Capture the cell that displays the provided text and extract its [x, y] central coordinate. 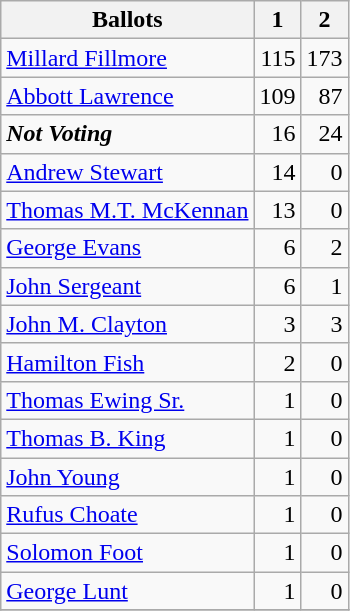
Hamilton Fish [128, 362]
George Lunt [128, 591]
Solomon Foot [128, 553]
24 [324, 134]
George Evans [128, 248]
115 [278, 58]
173 [324, 58]
14 [278, 172]
87 [324, 96]
John Sergeant [128, 286]
Millard Fillmore [128, 58]
Thomas M.T. McKennan [128, 210]
Rufus Choate [128, 515]
Not Voting [128, 134]
Andrew Stewart [128, 172]
Thomas Ewing Sr. [128, 400]
109 [278, 96]
Ballots [128, 20]
Thomas B. King [128, 438]
13 [278, 210]
16 [278, 134]
Abbott Lawrence [128, 96]
John M. Clayton [128, 324]
John Young [128, 477]
